Determine the (x, y) coordinate at the center of the cell enclosing the given text.  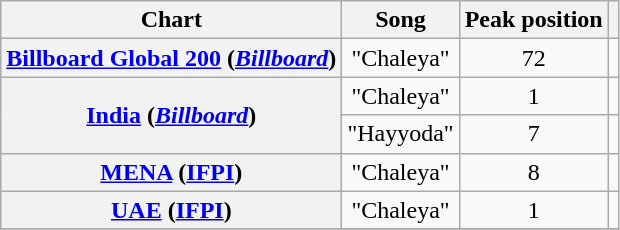
Chart (172, 20)
UAE (IFPI) (172, 210)
72 (534, 58)
"Hayyoda" (400, 134)
India (Billboard) (172, 115)
Song (400, 20)
Billboard Global 200 (Billboard) (172, 58)
Peak position (534, 20)
7 (534, 134)
8 (534, 172)
MENA (IFPI) (172, 172)
